Scan for the cell matching the given text and deliver its [x, y] coordinate at center. 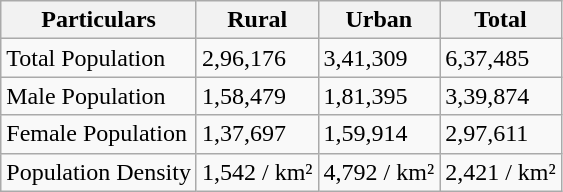
Total Population [99, 58]
2,421 / km² [501, 172]
Particulars [99, 20]
3,41,309 [379, 58]
1,59,914 [379, 134]
Population Density [99, 172]
1,81,395 [379, 96]
2,97,611 [501, 134]
4,792 / km² [379, 172]
2,96,176 [257, 58]
Urban [379, 20]
1,58,479 [257, 96]
Female Population [99, 134]
Rural [257, 20]
Total [501, 20]
1,542 / km² [257, 172]
3,39,874 [501, 96]
1,37,697 [257, 134]
6,37,485 [501, 58]
Male Population [99, 96]
